Output the [X, Y] coordinate of the center of the cell containing the given text.  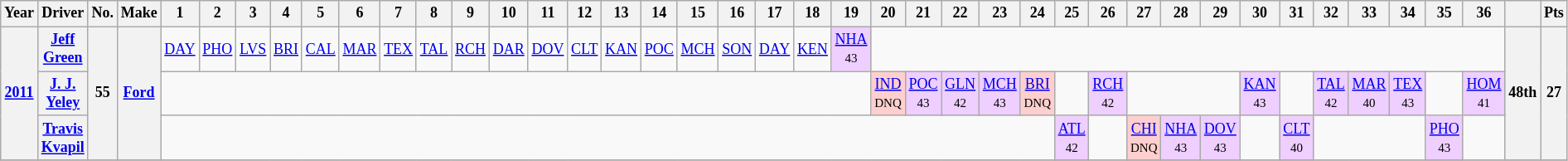
MCH43 [999, 94]
GLN42 [961, 94]
30 [1260, 13]
34 [1408, 13]
19 [851, 13]
29 [1221, 13]
KEN [813, 49]
17 [775, 13]
15 [698, 13]
PHO43 [1444, 138]
18 [813, 13]
DOV [548, 49]
16 [738, 13]
35 [1444, 13]
CLT [585, 49]
1 [180, 13]
No. [103, 13]
31 [1296, 13]
14 [659, 13]
36 [1483, 13]
Pts [1555, 13]
J. J. Yeley [63, 94]
48th [1523, 93]
2 [217, 13]
21 [923, 13]
8 [433, 13]
33 [1369, 13]
CAL [320, 49]
20 [888, 13]
TEX [399, 49]
25 [1072, 13]
POC [659, 49]
24 [1038, 13]
Travis Kvapil [63, 138]
RCH [471, 49]
POC43 [923, 94]
Make [139, 13]
Driver [63, 13]
Jeff Green [63, 49]
4 [287, 13]
3 [254, 13]
28 [1181, 13]
32 [1331, 13]
BRI [287, 49]
Ford [139, 93]
DOV43 [1221, 138]
HOM41 [1483, 94]
26 [1108, 13]
PHO [217, 49]
ATL42 [1072, 138]
55 [103, 93]
6 [360, 13]
TAL [433, 49]
9 [471, 13]
Year [20, 13]
SON [738, 49]
12 [585, 13]
CHIDNQ [1144, 138]
MAR [360, 49]
LVS [254, 49]
7 [399, 13]
TEX43 [1408, 94]
13 [622, 13]
CLT40 [1296, 138]
2011 [20, 93]
23 [999, 13]
5 [320, 13]
BRIDNQ [1038, 94]
11 [548, 13]
MAR40 [1369, 94]
22 [961, 13]
KAN43 [1260, 94]
RCH42 [1108, 94]
10 [509, 13]
INDDNQ [888, 94]
MCH [698, 49]
TAL42 [1331, 94]
KAN [622, 49]
DAR [509, 49]
